Provide the [x, y] coordinate of the cell's center where the given text is located.  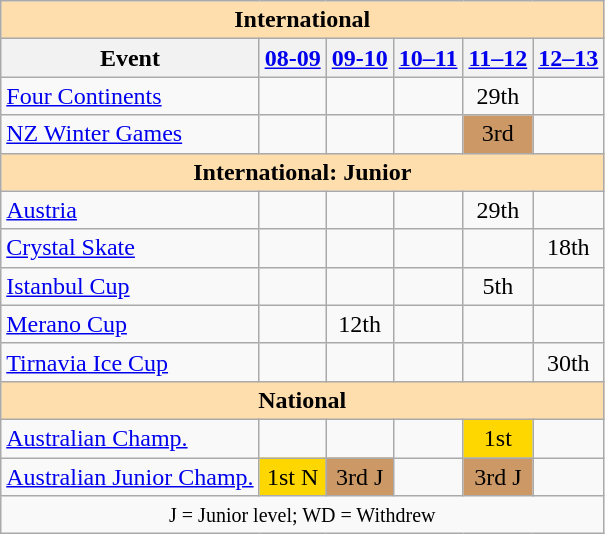
National [302, 400]
5th [498, 286]
Four Continents [130, 96]
08-09 [292, 58]
11–12 [498, 58]
09-10 [360, 58]
International [302, 20]
International: Junior [302, 172]
3rd [498, 134]
Merano Cup [130, 324]
1st N [292, 477]
Tirnavia Ice Cup [130, 362]
Australian Champ. [130, 438]
10–11 [428, 58]
12–13 [568, 58]
18th [568, 248]
Austria [130, 210]
30th [568, 362]
Crystal Skate [130, 248]
Istanbul Cup [130, 286]
12th [360, 324]
Australian Junior Champ. [130, 477]
1st [498, 438]
J = Junior level; WD = Withdrew [302, 515]
Event [130, 58]
NZ Winter Games [130, 134]
